Find where the given text appears and provide that cell's center as [x, y] coordinate. 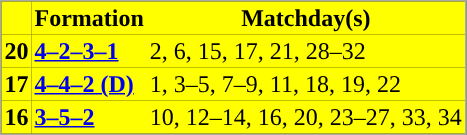
Matchday(s) [306, 18]
3–5–2 [90, 116]
4–4–2 (D) [90, 84]
17 [17, 84]
10, 12–14, 16, 20, 23–27, 33, 34 [306, 116]
20 [17, 50]
Formation [90, 18]
2, 6, 15, 17, 21, 28–32 [306, 50]
16 [17, 116]
1, 3–5, 7–9, 11, 18, 19, 22 [306, 84]
4–2–3–1 [90, 50]
